Return the (x, y) coordinate for the center point of the cell that contains the specified text.  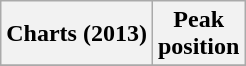
Peakposition (198, 34)
Charts (2013) (77, 34)
